Return [x, y] of the center of cell containing provided text 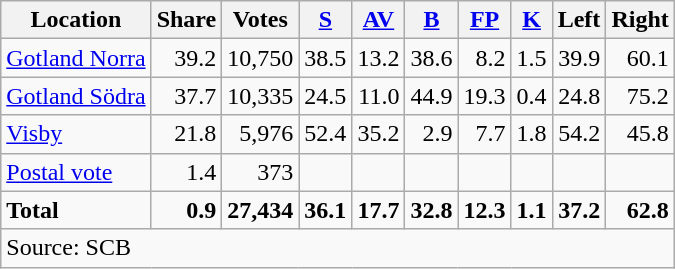
Gotland Södra [76, 96]
373 [260, 172]
Share [186, 20]
44.9 [432, 96]
39.9 [579, 58]
Visby [76, 134]
10,750 [260, 58]
2.9 [432, 134]
Left [579, 20]
38.5 [326, 58]
8.2 [484, 58]
0.4 [532, 96]
5,976 [260, 134]
37.2 [579, 210]
B [432, 20]
39.2 [186, 58]
K [532, 20]
Source: SCB [338, 248]
FP [484, 20]
52.4 [326, 134]
10,335 [260, 96]
1.5 [532, 58]
11.0 [378, 96]
Location [76, 20]
75.2 [640, 96]
21.8 [186, 134]
24.5 [326, 96]
Right [640, 20]
17.7 [378, 210]
1.8 [532, 134]
35.2 [378, 134]
AV [378, 20]
Postal vote [76, 172]
Total [76, 210]
1.4 [186, 172]
45.8 [640, 134]
19.3 [484, 96]
13.2 [378, 58]
7.7 [484, 134]
37.7 [186, 96]
S [326, 20]
27,434 [260, 210]
24.8 [579, 96]
38.6 [432, 58]
Votes [260, 20]
62.8 [640, 210]
36.1 [326, 210]
1.1 [532, 210]
60.1 [640, 58]
0.9 [186, 210]
32.8 [432, 210]
54.2 [579, 134]
12.3 [484, 210]
Gotland Norra [76, 58]
